Determine the [X, Y] coordinate at the center of the cell enclosing the given text.  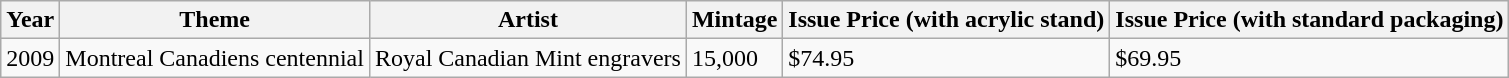
2009 [30, 58]
15,000 [734, 58]
Issue Price (with acrylic stand) [946, 20]
Issue Price (with standard packaging) [1310, 20]
$69.95 [1310, 58]
Montreal Canadiens centennial [215, 58]
Mintage [734, 20]
Theme [215, 20]
$74.95 [946, 58]
Artist [528, 20]
Royal Canadian Mint engravers [528, 58]
Year [30, 20]
